Extract the [x, y] coordinate from the center of the cell holding the provided text.  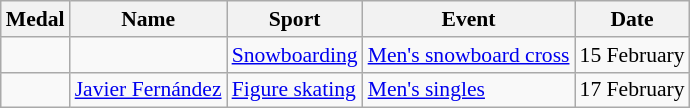
Snowboarding [295, 55]
Men's singles [469, 90]
Date [632, 19]
Name [148, 19]
Figure skating [295, 90]
15 February [632, 55]
Event [469, 19]
Medal [36, 19]
17 February [632, 90]
Javier Fernández [148, 90]
Men's snowboard cross [469, 55]
Sport [295, 19]
